Provide the (X, Y) coordinate of the cell's center where the given text is located.  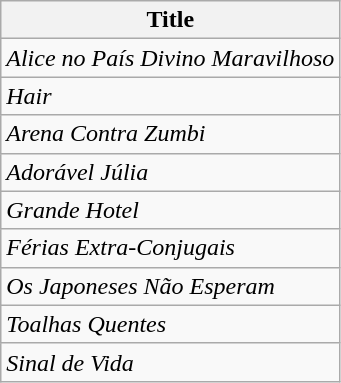
Grande Hotel (170, 210)
Title (170, 20)
Arena Contra Zumbi (170, 134)
Adorável Júlia (170, 172)
Hair (170, 96)
Alice no País Divino Maravilhoso (170, 58)
Férias Extra-Conjugais (170, 248)
Toalhas Quentes (170, 324)
Sinal de Vida (170, 362)
Os Japoneses Não Esperam (170, 286)
